Output the (X, Y) coordinate of the center of the cell containing the given text.  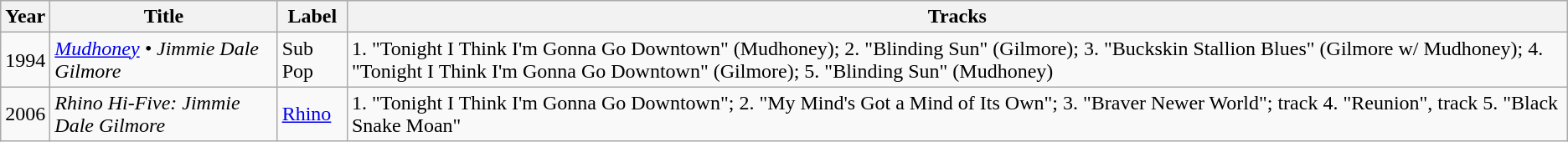
2006 (25, 114)
1994 (25, 60)
Year (25, 17)
Tracks (957, 17)
Title (164, 17)
Rhino (312, 114)
Rhino Hi-Five: Jimmie Dale Gilmore (164, 114)
Sub Pop (312, 60)
Label (312, 17)
Mudhoney • Jimmie Dale Gilmore (164, 60)
